Extract the (X, Y) coordinate from the center of the cell holding the provided text.  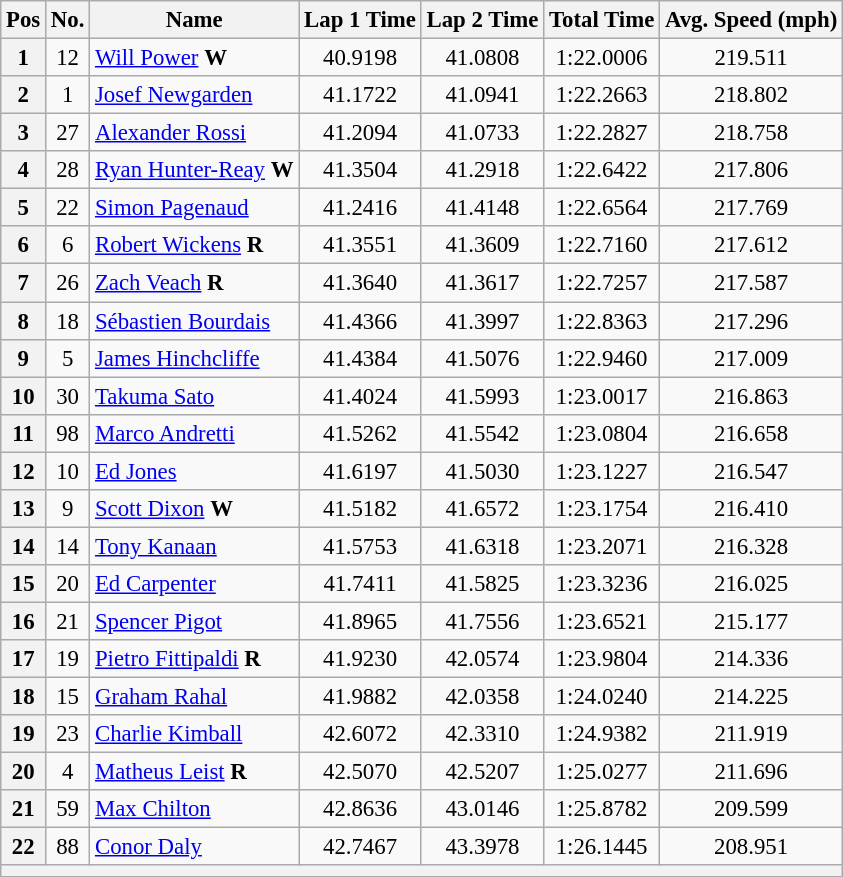
1:22.0006 (602, 58)
41.7556 (482, 621)
Will Power W (194, 58)
217.806 (752, 170)
Ryan Hunter-Reay W (194, 170)
41.3551 (360, 245)
41.4024 (360, 396)
13 (24, 509)
27 (68, 133)
Name (194, 20)
16 (24, 621)
1:23.1754 (602, 509)
41.3617 (482, 283)
26 (68, 283)
Graham Rahal (194, 697)
42.0358 (482, 697)
43.3978 (482, 847)
7 (24, 283)
41.4148 (482, 208)
219.511 (752, 58)
41.5030 (482, 471)
Spencer Pigot (194, 621)
217.769 (752, 208)
Total Time (602, 20)
41.0941 (482, 95)
Matheus Leist R (194, 772)
211.919 (752, 734)
3 (24, 133)
1:22.2663 (602, 95)
41.6318 (482, 546)
59 (68, 809)
Takuma Sato (194, 396)
1:23.1227 (602, 471)
2 (24, 95)
Zach Veach R (194, 283)
41.7411 (360, 584)
Robert Wickens R (194, 245)
40.9198 (360, 58)
Max Chilton (194, 809)
1:26.1445 (602, 847)
217.296 (752, 321)
214.225 (752, 697)
42.5207 (482, 772)
42.0574 (482, 659)
1:23.6521 (602, 621)
1:25.8782 (602, 809)
Scott Dixon W (194, 509)
41.6197 (360, 471)
215.177 (752, 621)
1:24.0240 (602, 697)
42.3310 (482, 734)
Josef Newgarden (194, 95)
211.696 (752, 772)
41.5753 (360, 546)
41.4384 (360, 358)
James Hinchcliffe (194, 358)
1:22.6422 (602, 170)
218.758 (752, 133)
216.328 (752, 546)
Ed Jones (194, 471)
17 (24, 659)
41.8965 (360, 621)
218.802 (752, 95)
41.3609 (482, 245)
41.5825 (482, 584)
41.5542 (482, 433)
88 (68, 847)
43.0146 (482, 809)
1:22.8363 (602, 321)
217.587 (752, 283)
216.547 (752, 471)
1:23.9804 (602, 659)
41.9230 (360, 659)
1:22.9460 (602, 358)
1:23.0804 (602, 433)
1:23.2071 (602, 546)
41.2416 (360, 208)
217.612 (752, 245)
30 (68, 396)
41.3504 (360, 170)
Pietro Fittipaldi R (194, 659)
216.410 (752, 509)
Avg. Speed (mph) (752, 20)
11 (24, 433)
41.3640 (360, 283)
Sébastien Bourdais (194, 321)
No. (68, 20)
1:24.9382 (602, 734)
8 (24, 321)
Ed Carpenter (194, 584)
216.025 (752, 584)
41.0733 (482, 133)
214.336 (752, 659)
208.951 (752, 847)
Lap 2 Time (482, 20)
41.0808 (482, 58)
42.8636 (360, 809)
23 (68, 734)
1:23.3236 (602, 584)
Alexander Rossi (194, 133)
1:22.6564 (602, 208)
41.5993 (482, 396)
41.5182 (360, 509)
1:25.0277 (602, 772)
216.658 (752, 433)
41.3997 (482, 321)
209.599 (752, 809)
217.009 (752, 358)
216.863 (752, 396)
98 (68, 433)
Pos (24, 20)
41.5262 (360, 433)
41.9882 (360, 697)
41.5076 (482, 358)
Simon Pagenaud (194, 208)
42.6072 (360, 734)
Charlie Kimball (194, 734)
42.5070 (360, 772)
42.7467 (360, 847)
1:22.7257 (602, 283)
41.2094 (360, 133)
Marco Andretti (194, 433)
1:22.7160 (602, 245)
1:23.0017 (602, 396)
1:22.2827 (602, 133)
Tony Kanaan (194, 546)
41.1722 (360, 95)
28 (68, 170)
41.6572 (482, 509)
41.2918 (482, 170)
Conor Daly (194, 847)
Lap 1 Time (360, 20)
41.4366 (360, 321)
